Output the (X, Y) coordinate of the center of the cell containing the given text.  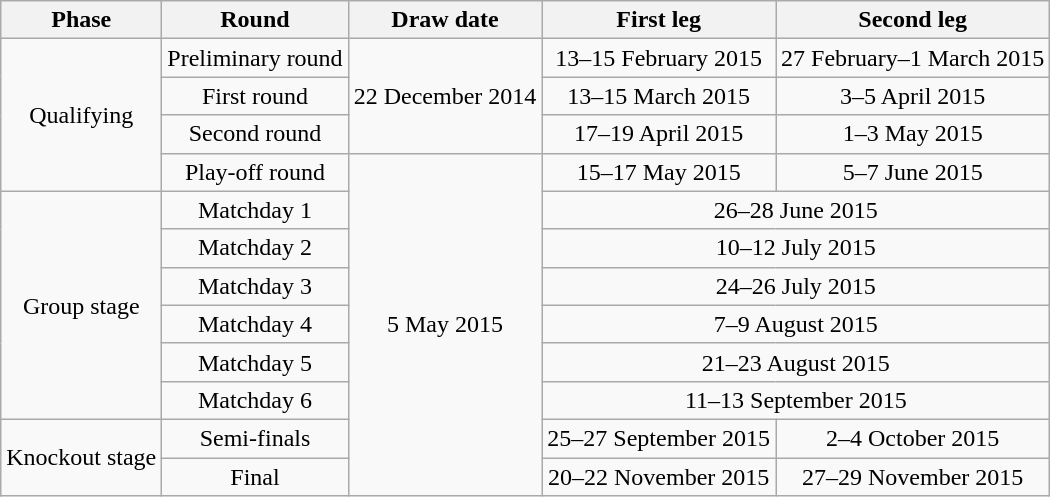
13–15 February 2015 (659, 58)
Phase (82, 20)
17–19 April 2015 (659, 134)
7–9 August 2015 (796, 324)
26–28 June 2015 (796, 210)
Round (255, 20)
Qualifying (82, 115)
21–23 August 2015 (796, 362)
15–17 May 2015 (659, 172)
First round (255, 96)
Matchday 1 (255, 210)
24–26 July 2015 (796, 286)
Matchday 4 (255, 324)
11–13 September 2015 (796, 400)
Knockout stage (82, 457)
Group stage (82, 305)
1–3 May 2015 (913, 134)
Final (255, 477)
Draw date (445, 20)
10–12 July 2015 (796, 248)
2–4 October 2015 (913, 438)
3–5 April 2015 (913, 96)
22 December 2014 (445, 96)
Matchday 6 (255, 400)
Semi-finals (255, 438)
Second round (255, 134)
27–29 November 2015 (913, 477)
20–22 November 2015 (659, 477)
Matchday 5 (255, 362)
25–27 September 2015 (659, 438)
Preliminary round (255, 58)
Second leg (913, 20)
5–7 June 2015 (913, 172)
Matchday 2 (255, 248)
Play-off round (255, 172)
13–15 March 2015 (659, 96)
5 May 2015 (445, 324)
Matchday 3 (255, 286)
First leg (659, 20)
27 February–1 March 2015 (913, 58)
